Determine the [X, Y] coordinate at the center of the cell enclosing the given text.  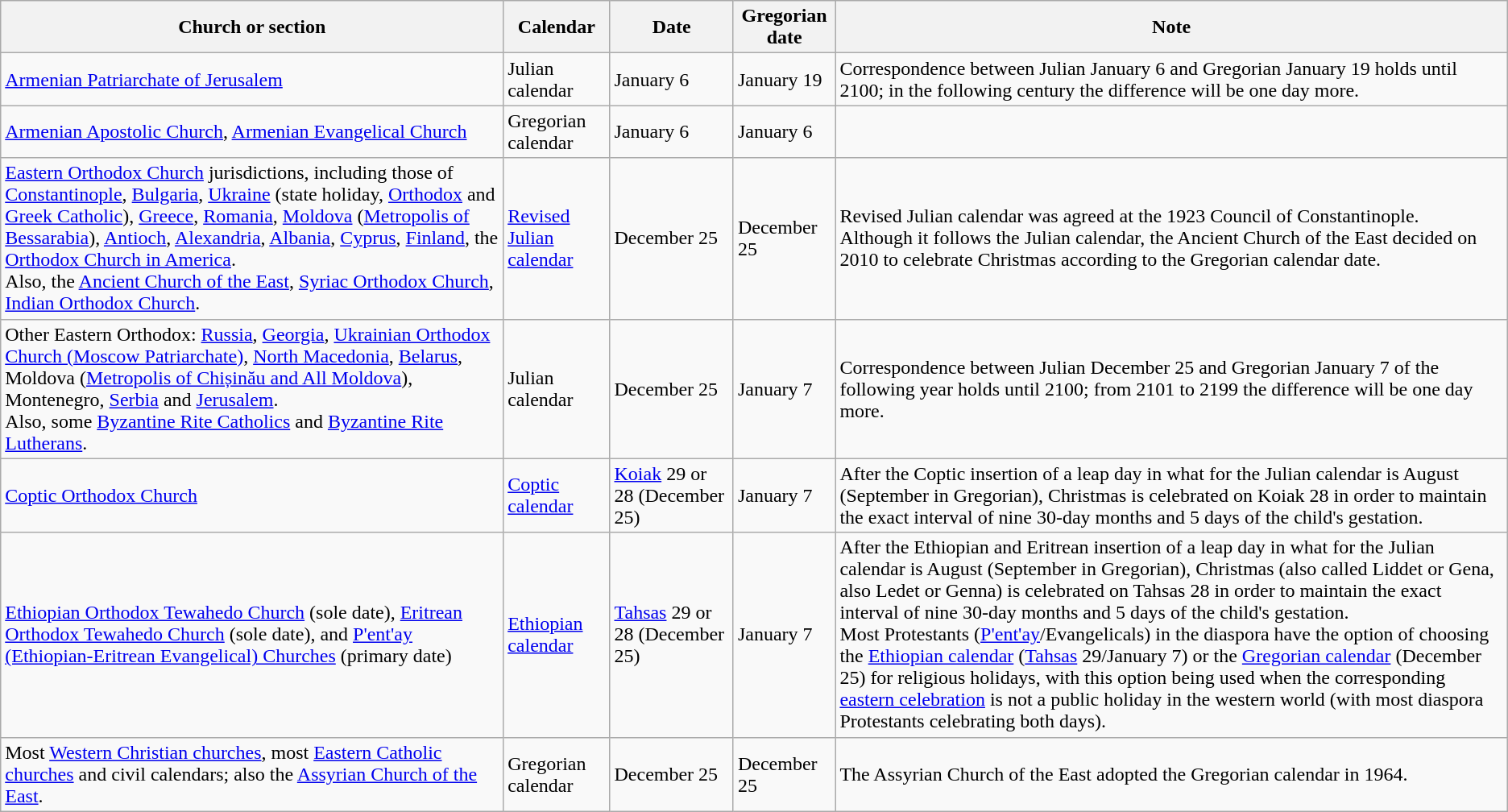
Tahsas 29 or 28 (December 25) [672, 635]
Church or section [252, 27]
Coptic Orthodox Church [252, 495]
Coptic calendar [557, 495]
Most Western Christian churches, most Eastern Catholic churches and civil calendars; also the Assyrian Church of the East. [252, 774]
Date [672, 27]
Gregorian date [784, 27]
Armenian Apostolic Church, Armenian Evangelical Church [252, 132]
Koiak 29 or 28 (December 25) [672, 495]
Revised Julian calendar [557, 238]
Armenian Patriarchate of Jerusalem [252, 79]
Note [1171, 27]
January 19 [784, 79]
The Assyrian Church of the East adopted the Gregorian calendar in 1964. [1171, 774]
Calendar [557, 27]
Correspondence between Julian January 6 and Gregorian January 19 holds until 2100; in the following century the difference will be one day more. [1171, 79]
Ethiopian calendar [557, 635]
